Output the (x, y) coordinate of the center of the cell containing the given text.  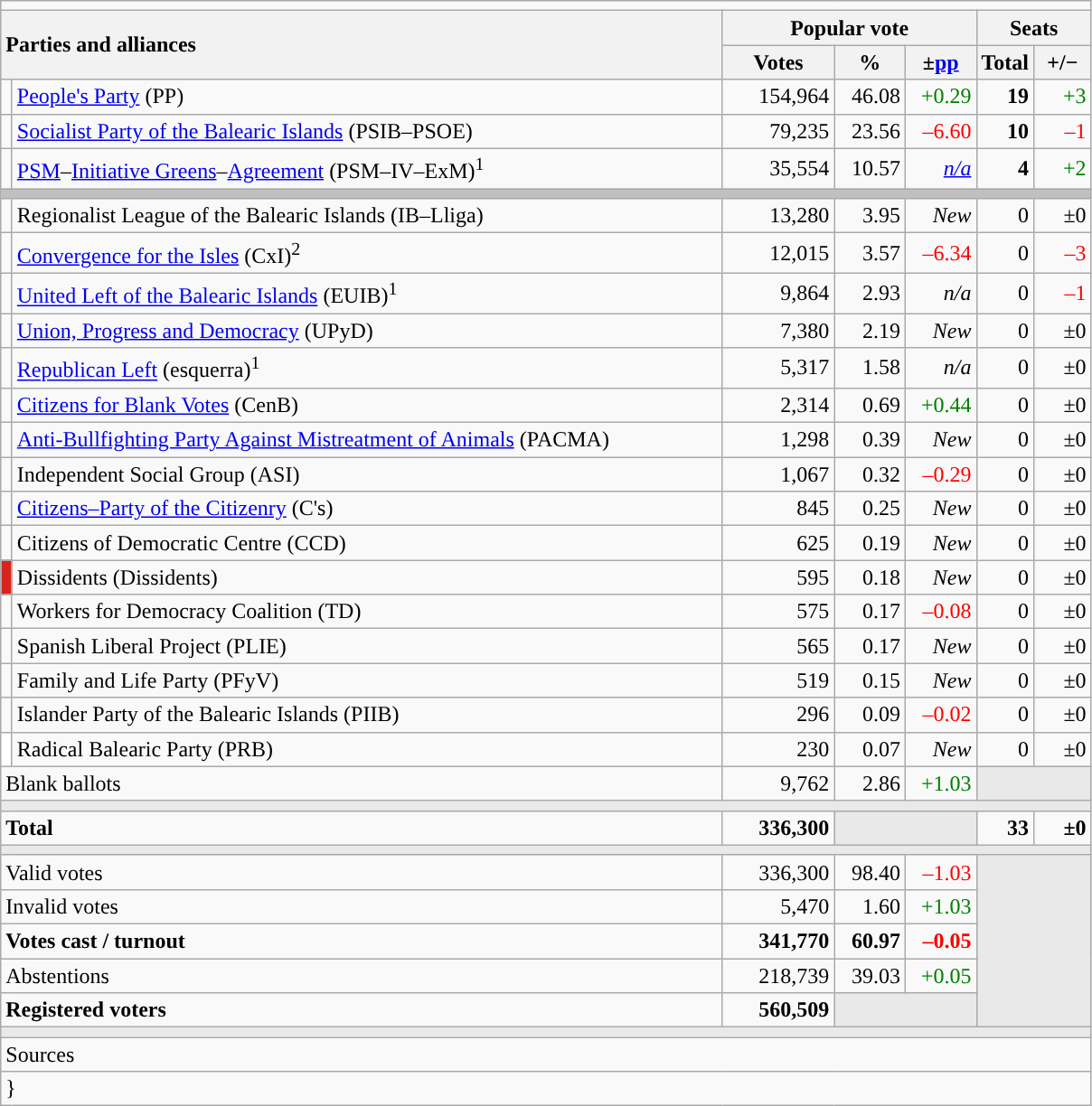
Republican Left (esquerra)1 (367, 369)
2,314 (778, 405)
19 (1005, 97)
46.08 (870, 97)
33 (1005, 828)
575 (778, 612)
Radical Balearic Party (PRB) (367, 749)
4 (1005, 168)
39.03 (870, 976)
3.57 (870, 253)
5,317 (778, 369)
1.58 (870, 369)
519 (778, 680)
79,235 (778, 131)
0.18 (870, 577)
% (870, 62)
–0.29 (940, 474)
+0.05 (940, 976)
0.15 (870, 680)
Blank ballots (362, 783)
Union, Progress and Democracy (UPyD) (367, 331)
Socialist Party of the Balearic Islands (PSIB–PSOE) (367, 131)
Seats (1034, 28)
Registered voters (362, 1010)
Dissidents (Dissidents) (367, 577)
0.09 (870, 715)
2.19 (870, 331)
Abstentions (362, 976)
560,509 (778, 1010)
Valid votes (362, 872)
296 (778, 715)
+0.29 (940, 97)
People's Party (PP) (367, 97)
Citizens–Party of the Citizenry (C's) (367, 509)
–6.60 (940, 131)
595 (778, 577)
154,964 (778, 97)
5,470 (778, 906)
3.95 (870, 216)
–0.05 (940, 942)
0.25 (870, 509)
1,298 (778, 440)
Parties and alliances (362, 45)
Spanish Liberal Project (PLIE) (367, 646)
7,380 (778, 331)
United Left of the Balearic Islands (EUIB)1 (367, 293)
+0.44 (940, 405)
–3 (1063, 253)
Independent Social Group (ASI) (367, 474)
0.32 (870, 474)
Anti-Bullfighting Party Against Mistreatment of Animals (PACMA) (367, 440)
Citizens of Democratic Centre (CCD) (367, 543)
–0.08 (940, 612)
9,864 (778, 293)
Votes cast / turnout (362, 942)
0.07 (870, 749)
2.93 (870, 293)
Convergence for the Isles (CxI)2 (367, 253)
565 (778, 646)
±pp (940, 62)
Popular vote (850, 28)
–6.34 (940, 253)
218,739 (778, 976)
1,067 (778, 474)
–0.02 (940, 715)
+2 (1063, 168)
+3 (1063, 97)
Sources (546, 1054)
} (546, 1089)
Workers for Democracy Coalition (TD) (367, 612)
–1.03 (940, 872)
845 (778, 509)
Islander Party of the Balearic Islands (PIIB) (367, 715)
+/− (1063, 62)
1.60 (870, 906)
341,770 (778, 942)
0.69 (870, 405)
10.57 (870, 168)
9,762 (778, 783)
23.56 (870, 131)
Citizens for Blank Votes (CenB) (367, 405)
Regionalist League of the Balearic Islands (IB–Lliga) (367, 216)
625 (778, 543)
98.40 (870, 872)
Votes (778, 62)
PSM–Initiative Greens–Agreement (PSM–IV–ExM)1 (367, 168)
0.19 (870, 543)
12,015 (778, 253)
0.39 (870, 440)
230 (778, 749)
10 (1005, 131)
35,554 (778, 168)
Family and Life Party (PFyV) (367, 680)
13,280 (778, 216)
60.97 (870, 942)
2.86 (870, 783)
Invalid votes (362, 906)
